From the cell containing the given text, extract its center point as [X, Y] coordinate. 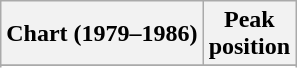
Peakposition [249, 34]
Chart (1979–1986) [102, 34]
